Locate the cell with the specified text and output its (X, Y) center coordinate. 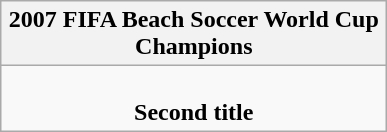
2007 FIFA Beach Soccer World CupChampions (194, 34)
Second title (194, 98)
